Provide the (x, y) coordinate of the cell's center where the given text is located.  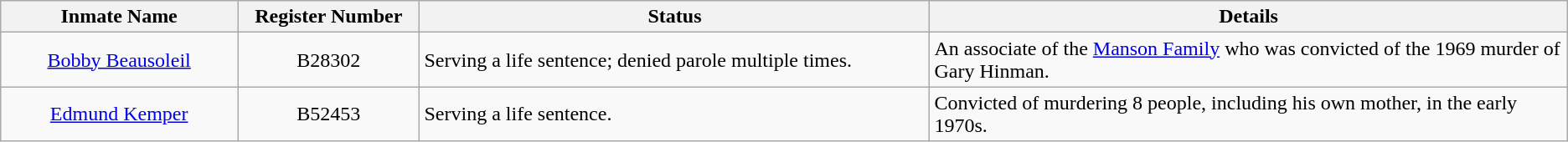
Convicted of murdering 8 people, including his own mother, in the early 1970s. (1248, 114)
B28302 (328, 60)
Serving a life sentence; denied parole multiple times. (675, 60)
B52453 (328, 114)
Status (675, 17)
Bobby Beausoleil (119, 60)
Register Number (328, 17)
Inmate Name (119, 17)
An associate of the Manson Family who was convicted of the 1969 murder of Gary Hinman. (1248, 60)
Serving a life sentence. (675, 114)
Details (1248, 17)
Edmund Kemper (119, 114)
